Find where the given text appears and provide that cell's center as (X, Y) coordinate. 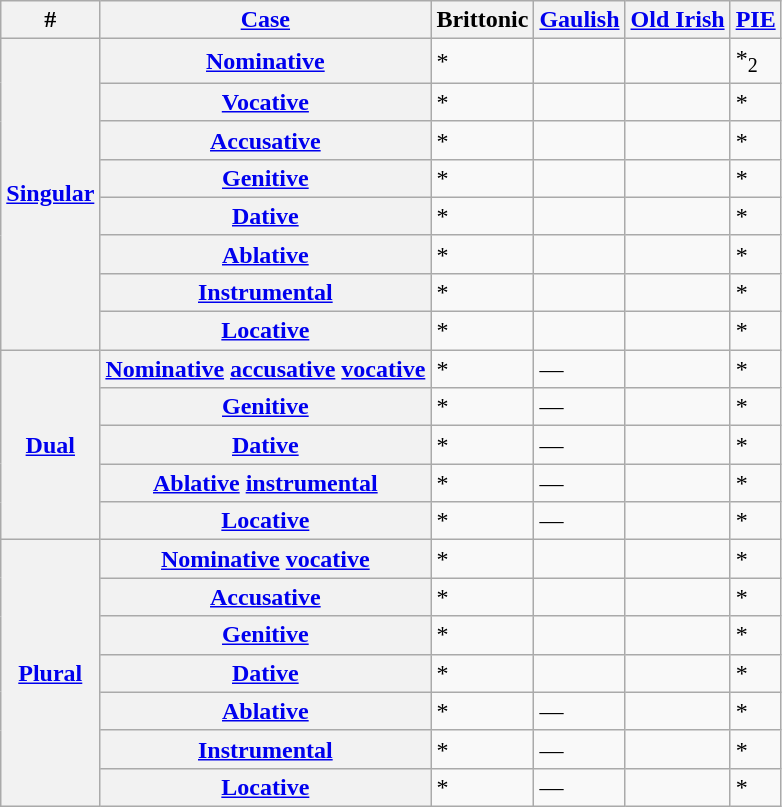
Singular (50, 194)
# (50, 20)
Case (266, 20)
Nominative (266, 61)
Vocative (266, 102)
Plural (50, 673)
Nominative accusative vocative (266, 369)
Brittonic (482, 20)
Gaulish (580, 20)
Old Irish (678, 20)
Ablative instrumental (266, 483)
PIE (756, 20)
Nominative vocative (266, 559)
Dual (50, 445)
*2 (756, 61)
